Determine the [x, y] coordinate at the center of the cell enclosing the given text.  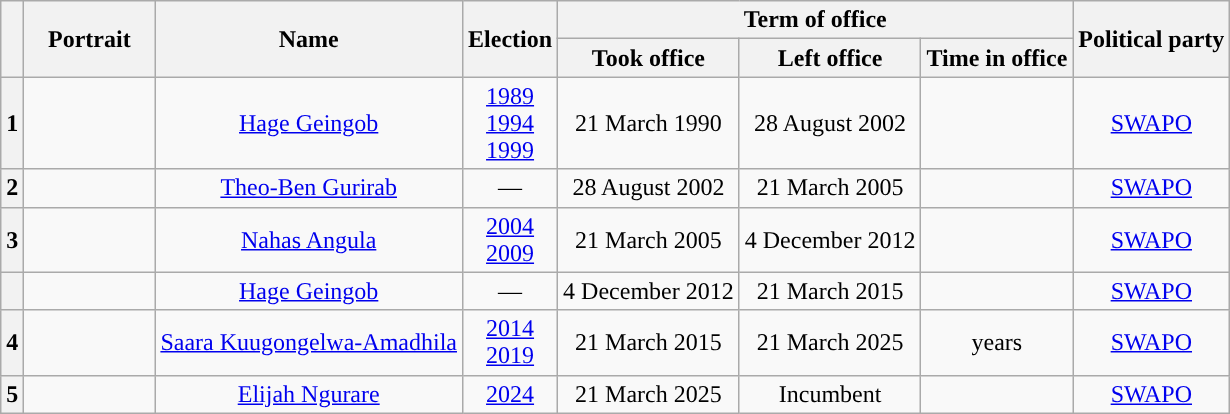
Portrait [90, 39]
Political party [1152, 39]
Elijah Ngurare [309, 394]
Election [510, 39]
Incumbent [830, 394]
21 March 1990 [649, 123]
20042009 [510, 240]
2 [12, 188]
Time in office [997, 58]
2024 [510, 394]
1 [12, 123]
5 [12, 394]
198919941999 [510, 123]
3 [12, 240]
Theo-Ben Gurirab [309, 188]
Nahas Angula [309, 240]
Left office [830, 58]
Name [309, 39]
20142019 [510, 342]
Term of office [816, 20]
Took office [649, 58]
Saara Kuugongelwa-Amadhila [309, 342]
4 [12, 342]
years [997, 342]
